Return the (X, Y) coordinate for the center point of the cell that contains the specified text.  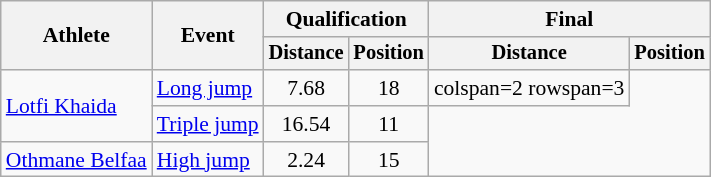
colspan=2 rowspan=3 (530, 88)
Athlete (76, 36)
16.54 (306, 124)
Lotfi Khaida (76, 106)
Qualification (346, 19)
Long jump (208, 88)
7.68 (306, 88)
Event (208, 36)
11 (389, 124)
18 (389, 88)
Final (570, 19)
Triple jump (208, 124)
